Detect which cell encompasses the target text, then output its [x, y] center coordinate. 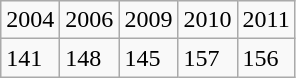
145 [148, 58]
2006 [90, 20]
157 [208, 58]
2010 [208, 20]
2004 [30, 20]
2009 [148, 20]
141 [30, 58]
148 [90, 58]
156 [266, 58]
2011 [266, 20]
